Output the (x, y) coordinate of the center of the cell containing the given text.  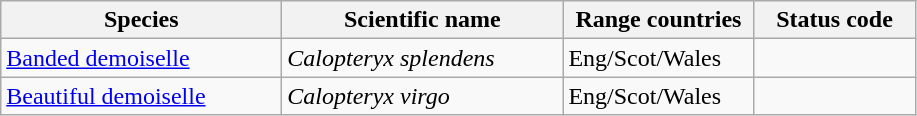
Banded demoiselle (142, 58)
Calopteryx virgo (422, 96)
Range countries (658, 20)
Beautiful demoiselle (142, 96)
Scientific name (422, 20)
Calopteryx splendens (422, 58)
Status code (834, 20)
Species (142, 20)
